Extract the [X, Y] coordinate from the center of the cell holding the provided text.  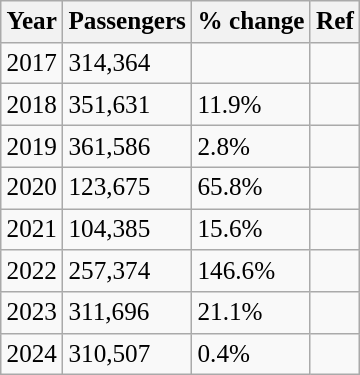
146.6% [252, 271]
314,364 [128, 63]
Ref [334, 22]
% change [252, 22]
2019 [32, 146]
Year [32, 22]
65.8% [252, 188]
361,586 [128, 146]
2023 [32, 313]
123,675 [128, 188]
11.9% [252, 105]
21.1% [252, 313]
311,696 [128, 313]
310,507 [128, 354]
257,374 [128, 271]
2017 [32, 63]
2020 [32, 188]
2024 [32, 354]
104,385 [128, 229]
15.6% [252, 229]
2021 [32, 229]
Passengers [128, 22]
2.8% [252, 146]
351,631 [128, 105]
2018 [32, 105]
0.4% [252, 354]
2022 [32, 271]
